Extract the (x, y) coordinate from the center of the cell holding the provided text.  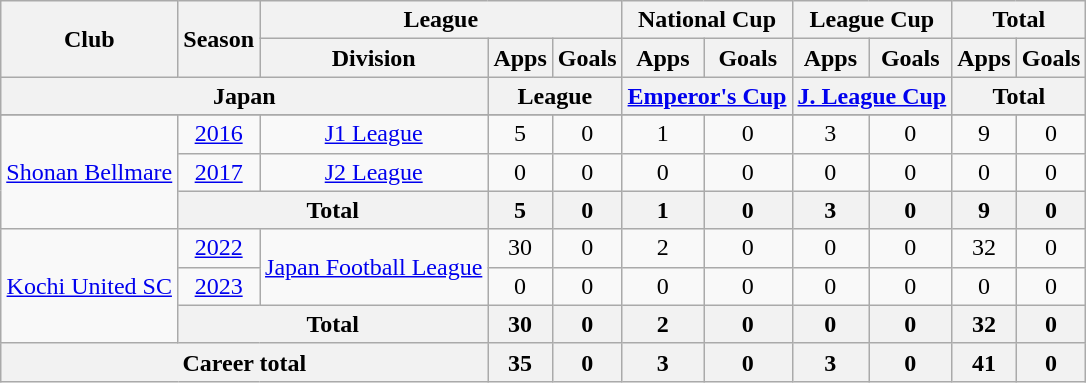
J2 League (374, 172)
Career total (244, 362)
41 (984, 362)
2023 (219, 286)
35 (520, 362)
Japan (244, 96)
Club (90, 39)
Kochi United SC (90, 286)
National Cup (707, 20)
Division (374, 58)
Season (219, 39)
2016 (219, 134)
2022 (219, 248)
Emperor's Cup (707, 96)
Japan Football League (374, 267)
2017 (219, 172)
Shonan Bellmare (90, 172)
J1 League (374, 134)
J. League Cup (872, 96)
League Cup (872, 20)
